Return [X, Y] of the center of cell containing provided text 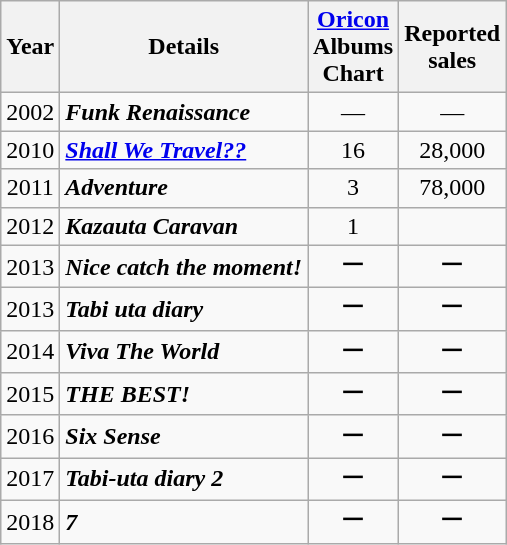
78,000 [452, 188]
2011 [30, 188]
Year [30, 47]
Viva The World [184, 352]
Tabi-uta diary 2 [184, 480]
2014 [30, 352]
2017 [30, 480]
3 [354, 188]
OriconAlbumsChart [354, 47]
28,000 [452, 150]
Details [184, 47]
2002 [30, 112]
Shall We Travel?? [184, 150]
Adventure [184, 188]
2018 [30, 522]
THE BEST! [184, 394]
2012 [30, 226]
Reportedsales [452, 47]
Kazauta Caravan [184, 226]
2015 [30, 394]
7 [184, 522]
16 [354, 150]
1 [354, 226]
Nice catch the moment! [184, 266]
2016 [30, 436]
Six Sense [184, 436]
Funk Renaissance [184, 112]
2010 [30, 150]
Tabi uta diary [184, 310]
